Search for the cell housing the specified text and yield its (X, Y) center coordinate. 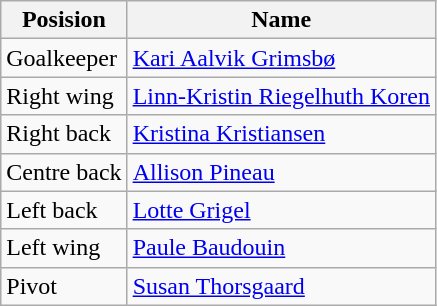
Goalkeeper (64, 58)
Susan Thorsgaard (281, 286)
Paule Baudouin (281, 248)
Linn-Kristin Riegelhuth Koren (281, 96)
Left back (64, 210)
Right wing (64, 96)
Lotte Grigel (281, 210)
Allison Pineau (281, 172)
Name (281, 20)
Kari Aalvik Grimsbø (281, 58)
Posision (64, 20)
Right back (64, 134)
Left wing (64, 248)
Centre back (64, 172)
Pivot (64, 286)
Kristina Kristiansen (281, 134)
